Identify which cell holds the provided text, then report its (X, Y) central coordinate. 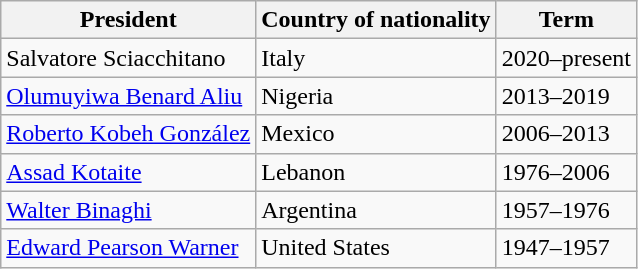
1976–2006 (566, 172)
2013–2019 (566, 96)
Argentina (376, 210)
Lebanon (376, 172)
1947–1957 (566, 248)
Olumuyiwa Benard Aliu (128, 96)
Walter Binaghi (128, 210)
Edward Pearson Warner (128, 248)
United States (376, 248)
2006–2013 (566, 134)
Italy (376, 58)
1957–1976 (566, 210)
Country of nationality (376, 20)
Assad Kotaite (128, 172)
Nigeria (376, 96)
Roberto Kobeh González (128, 134)
Term (566, 20)
Mexico (376, 134)
President (128, 20)
2020–present (566, 58)
Salvatore Sciacchitano (128, 58)
